Return the (x, y) coordinate for the center point of the cell that contains the specified text.  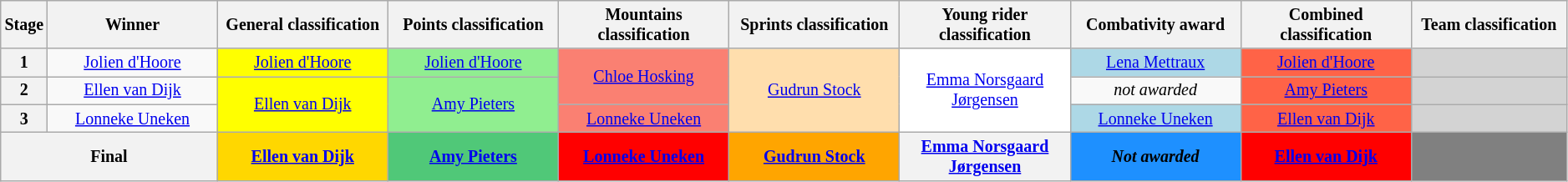
Chloe Hosking (644, 77)
Winner (132, 25)
Team classification (1489, 25)
Lena Mettraux (1155, 63)
Mountains classification (644, 25)
1 (24, 63)
Stage (24, 25)
Combativity award (1155, 25)
Final (109, 157)
not awarded (1155, 90)
3 (24, 119)
Combined classification (1326, 25)
Sprints classification (814, 25)
Not awarded (1155, 157)
2 (24, 90)
Young rider classification (985, 25)
Points classification (473, 25)
General classification (302, 25)
